Search for the cell housing the specified text and yield its [x, y] center coordinate. 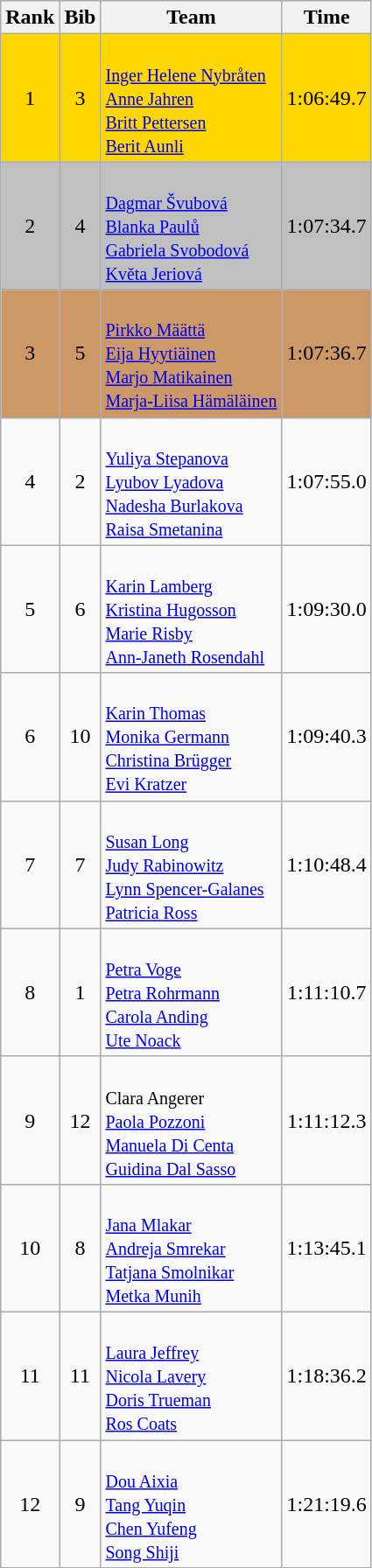
1:11:10.7 [326, 992]
Team [191, 17]
1:21:19.6 [326, 1504]
1:09:30.0 [326, 609]
1:09:40.3 [326, 737]
Dagmar Švubová Blanka PaulůGabriela SvobodováKvěta Jeriová [191, 226]
1:07:36.7 [326, 353]
1:07:55.0 [326, 481]
Karin LambergKristina HugossonMarie Risby Ann-Janeth Rosendahl [191, 609]
Dou AixiaTang YuqinChen Yufeng Song Shiji [191, 1504]
Yuliya StepanovaLyubov LyadovaNadesha Burlakova Raisa Smetanina [191, 481]
Rank [30, 17]
Petra VogePetra RohrmannCarola Anding Ute Noack [191, 992]
Karin ThomasMonika GermannChristina Brügger Evi Kratzer [191, 737]
1:13:45.1 [326, 1248]
Inger Helene NybråtenAnne JahrenBritt PettersenBerit Aunli [191, 98]
Laura JeffreyNicola LaveryDoris Trueman Ros Coats [191, 1375]
1:06:49.7 [326, 98]
1:07:34.7 [326, 226]
Bib [81, 17]
1:11:12.3 [326, 1120]
Clara AngererPaola PozzoniManuela Di Centa Guidina Dal Sasso [191, 1120]
Jana MlakarAndreja SmrekarTatjana Smolnikar Metka Munih [191, 1248]
Time [326, 17]
1:10:48.4 [326, 864]
1:18:36.2 [326, 1375]
Susan LongJudy RabinowitzLynn Spencer-Galanes Patricia Ross [191, 864]
Pirkko MäättäEija HyytiäinenMarjo Matikainen Marja-Liisa Hämäläinen [191, 353]
